For the text-containing cell, return its midpoint in [X, Y] coordinate format. 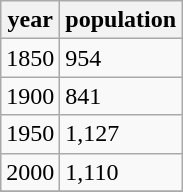
2000 [30, 172]
954 [121, 58]
population [121, 20]
1900 [30, 96]
841 [121, 96]
1950 [30, 134]
1,110 [121, 172]
1,127 [121, 134]
year [30, 20]
1850 [30, 58]
